Search for the cell housing the specified text and yield its (X, Y) center coordinate. 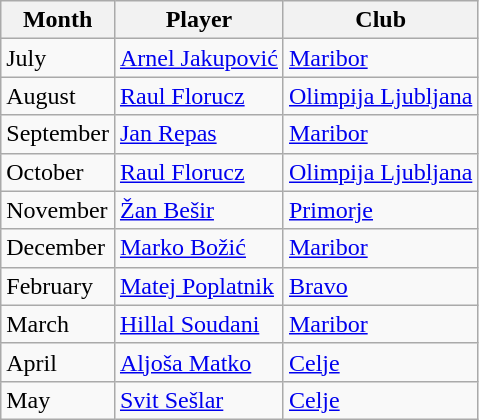
November (58, 210)
Jan Repas (198, 134)
March (58, 324)
Hillal Soudani (198, 324)
April (58, 362)
Club (380, 20)
September (58, 134)
Aljoša Matko (198, 362)
July (58, 58)
Month (58, 20)
Arnel Jakupović (198, 58)
February (58, 286)
Marko Božić (198, 248)
August (58, 96)
Žan Bešir (198, 210)
Player (198, 20)
May (58, 400)
Matej Poplatnik (198, 286)
Bravo (380, 286)
October (58, 172)
December (58, 248)
Svit Sešlar (198, 400)
Primorje (380, 210)
